Return the (x, y) coordinate for the center point of the cell that contains the specified text.  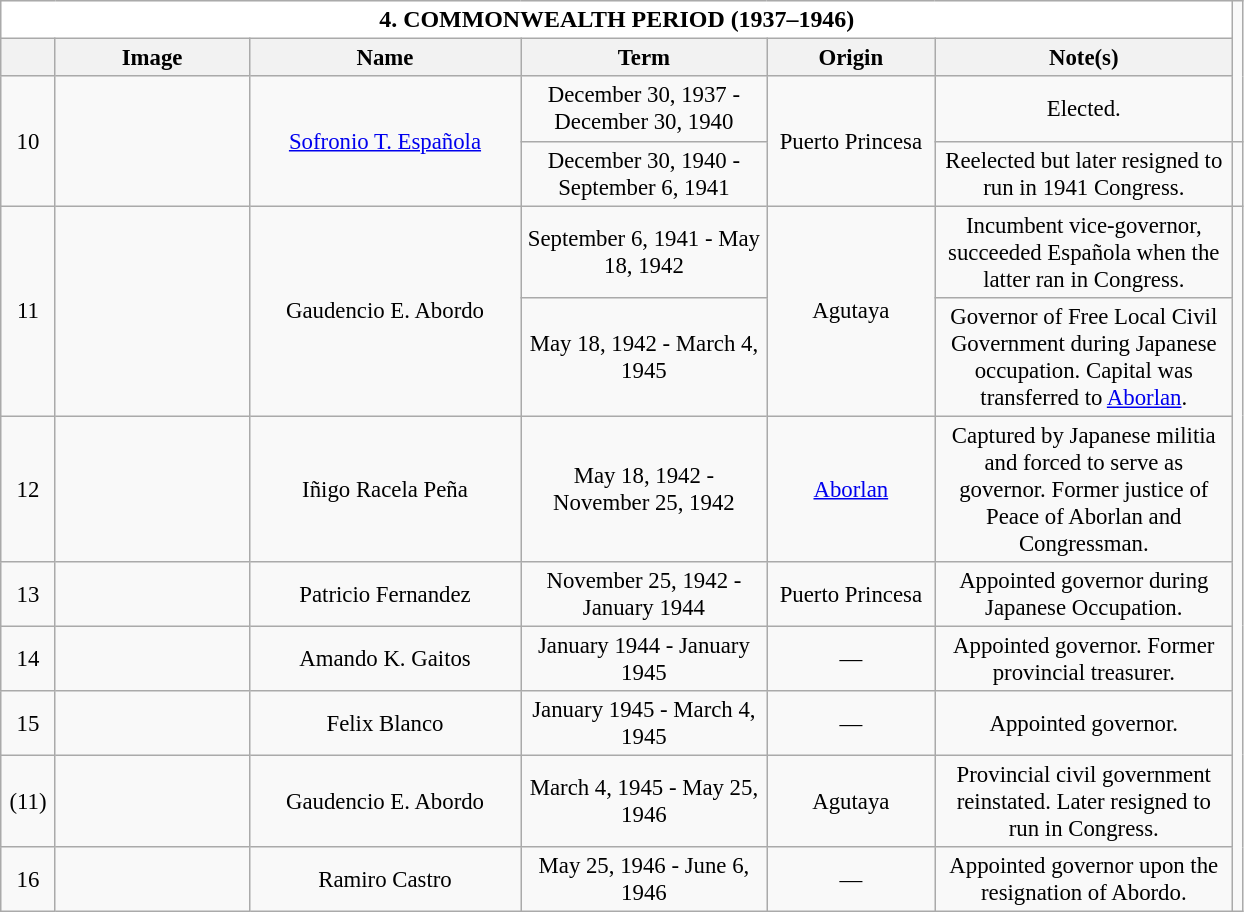
Image (152, 58)
Term (644, 58)
Sofronio T. Española (385, 142)
Iñigo Racela Peña (385, 489)
Incumbent vice-governor, succeeded Española when the latter ran in Congress. (1084, 252)
Patricio Fernandez (385, 594)
Captured by Japanese militia and forced to serve as governor. Former justice of Peace of Aborlan and Congressman. (1084, 489)
May 18, 1942 - March 4, 1945 (644, 356)
Elected. (1084, 110)
May 25, 1946 - June 6, 1946 (644, 880)
11 (28, 311)
Ramiro Castro (385, 880)
January 1944 - January 1945 (644, 658)
16 (28, 880)
12 (28, 489)
December 30, 1940 - September 6, 1941 (644, 174)
Appointed governor. (1084, 724)
Amando K. Gaitos (385, 658)
10 (28, 142)
Name (385, 58)
May 18, 1942 - November 25, 1942 (644, 489)
January 1945 - March 4, 1945 (644, 724)
4. COMMONWEALTH PERIOD (1937–1946) (617, 20)
Governor of Free Local Civil Government during Japanese occupation. Capital was transferred to Aborlan. (1084, 356)
Appointed governor upon the resignation of Abordo. (1084, 880)
March 4, 1945 - May 25, 1946 (644, 801)
Origin (851, 58)
Appointed governor. Former provincial treasurer. (1084, 658)
Appointed governor during Japanese Occupation. (1084, 594)
13 (28, 594)
Reelected but later resigned to run in 1941 Congress. (1084, 174)
December 30, 1937 - December 30, 1940 (644, 110)
September 6, 1941 - May 18, 1942 (644, 252)
15 (28, 724)
14 (28, 658)
November 25, 1942 - January 1944 (644, 594)
Note(s) (1084, 58)
(11) (28, 801)
Aborlan (851, 489)
Felix Blanco (385, 724)
Provincial civil government reinstated. Later resigned to run in Congress. (1084, 801)
